Scan for the cell matching the given text and deliver its [x, y] coordinate at center. 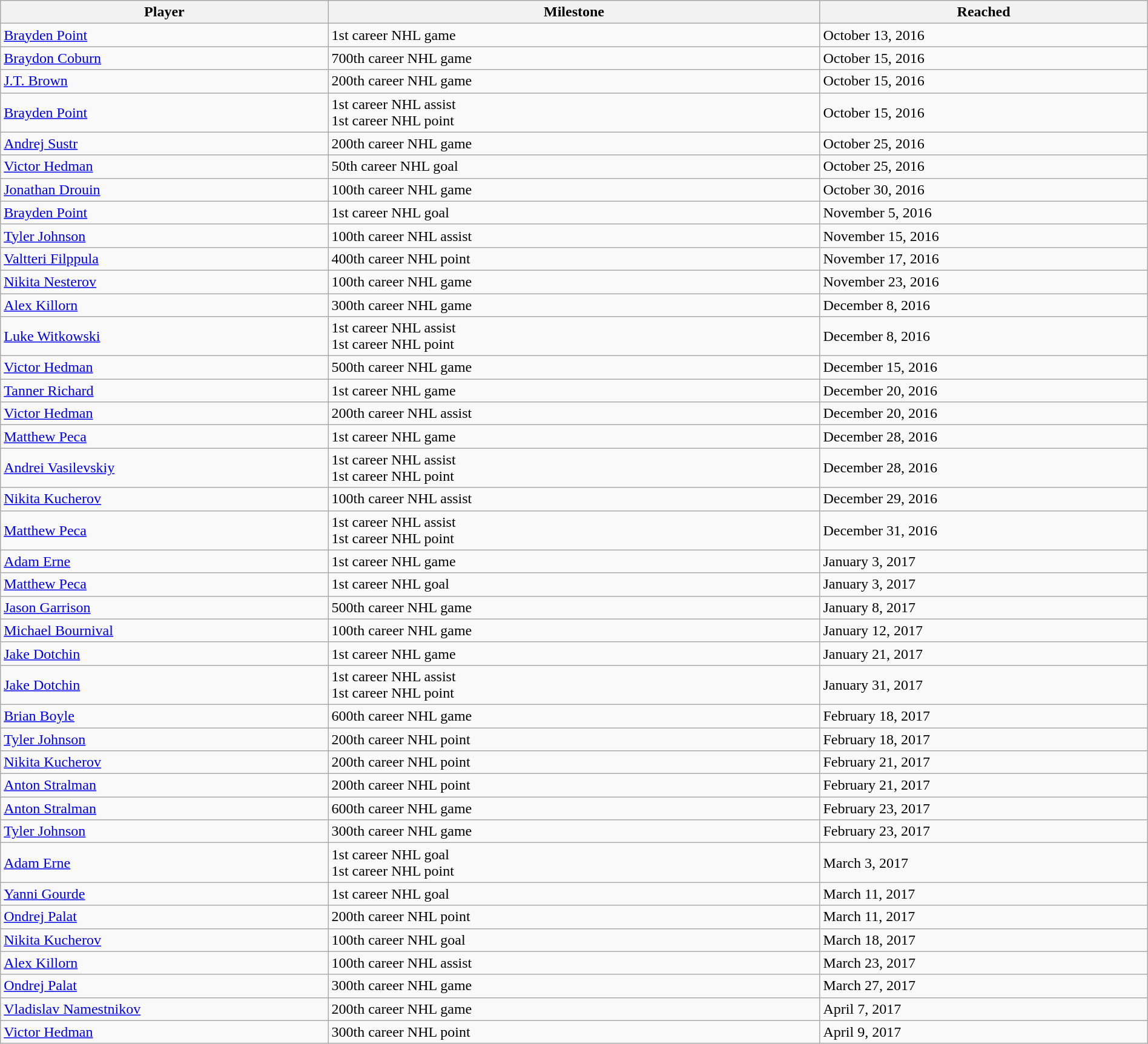
October 13, 2016 [983, 35]
100th career NHL goal [574, 940]
50th career NHL goal [574, 167]
Tanner Richard [165, 391]
Braydon Coburn [165, 58]
December 31, 2016 [983, 530]
Player [165, 12]
Reached [983, 12]
Brian Boyle [165, 716]
400th career NHL point [574, 259]
Vladislav Namestnikov [165, 1009]
November 23, 2016 [983, 282]
March 3, 2017 [983, 862]
Nikita Nesterov [165, 282]
Milestone [574, 12]
November 5, 2016 [983, 213]
April 9, 2017 [983, 1032]
December 15, 2016 [983, 368]
April 7, 2017 [983, 1009]
March 27, 2017 [983, 986]
December 29, 2016 [983, 499]
January 8, 2017 [983, 607]
700th career NHL game [574, 58]
November 15, 2016 [983, 236]
200th career NHL assist [574, 414]
J.T. Brown [165, 81]
March 18, 2017 [983, 940]
Andrei Vasilevskiy [165, 467]
1st career NHL goal1st career NHL point [574, 862]
Luke Witkowski [165, 337]
300th career NHL point [574, 1032]
Jason Garrison [165, 607]
Andrej Sustr [165, 144]
March 23, 2017 [983, 963]
Yanni Gourde [165, 894]
Michael Bournival [165, 630]
October 30, 2016 [983, 190]
January 21, 2017 [983, 653]
November 17, 2016 [983, 259]
January 31, 2017 [983, 684]
Jonathan Drouin [165, 190]
Valtteri Filppula [165, 259]
January 12, 2017 [983, 630]
